Find where the given text appears and provide that cell's center as (x, y) coordinate. 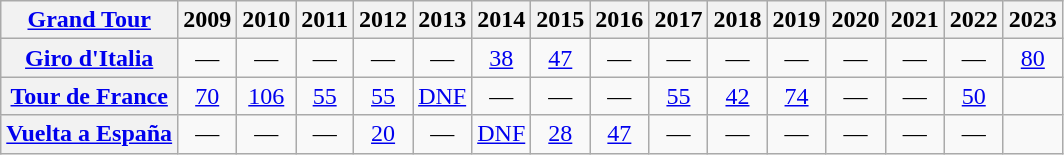
Vuelta a España (90, 134)
106 (266, 96)
70 (208, 96)
2021 (914, 20)
2018 (738, 20)
Tour de France (90, 96)
Giro d'Italia (90, 58)
42 (738, 96)
2015 (560, 20)
2014 (502, 20)
2017 (678, 20)
38 (502, 58)
74 (796, 96)
2022 (974, 20)
2023 (1032, 20)
80 (1032, 58)
2012 (384, 20)
2019 (796, 20)
2020 (856, 20)
Grand Tour (90, 20)
20 (384, 134)
2010 (266, 20)
28 (560, 134)
2009 (208, 20)
2011 (325, 20)
2016 (620, 20)
2013 (442, 20)
50 (974, 96)
